Return the [x, y] coordinate for the center point of the cell that contains the specified text.  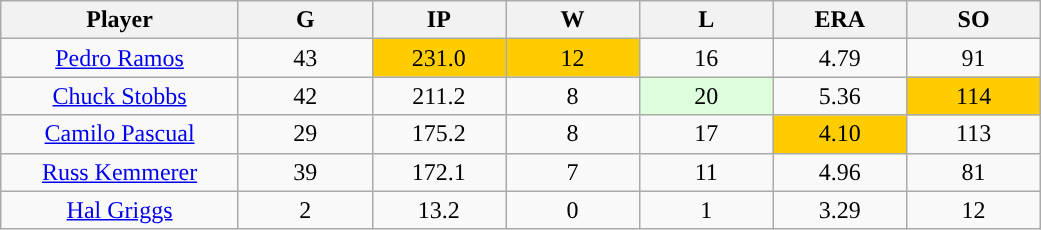
ERA [840, 20]
16 [706, 58]
Hal Griggs [120, 210]
43 [305, 58]
17 [706, 134]
29 [305, 134]
42 [305, 96]
Player [120, 20]
114 [974, 96]
3.29 [840, 210]
11 [706, 172]
5.36 [840, 96]
113 [974, 134]
L [706, 20]
13.2 [439, 210]
W [573, 20]
81 [974, 172]
39 [305, 172]
91 [974, 58]
211.2 [439, 96]
7 [573, 172]
IP [439, 20]
4.10 [840, 134]
2 [305, 210]
1 [706, 210]
0 [573, 210]
Chuck Stobbs [120, 96]
Russ Kemmerer [120, 172]
20 [706, 96]
SO [974, 20]
175.2 [439, 134]
Camilo Pascual [120, 134]
231.0 [439, 58]
Pedro Ramos [120, 58]
4.96 [840, 172]
G [305, 20]
4.79 [840, 58]
172.1 [439, 172]
